Capture the cell that displays the provided text and extract its (X, Y) central coordinate. 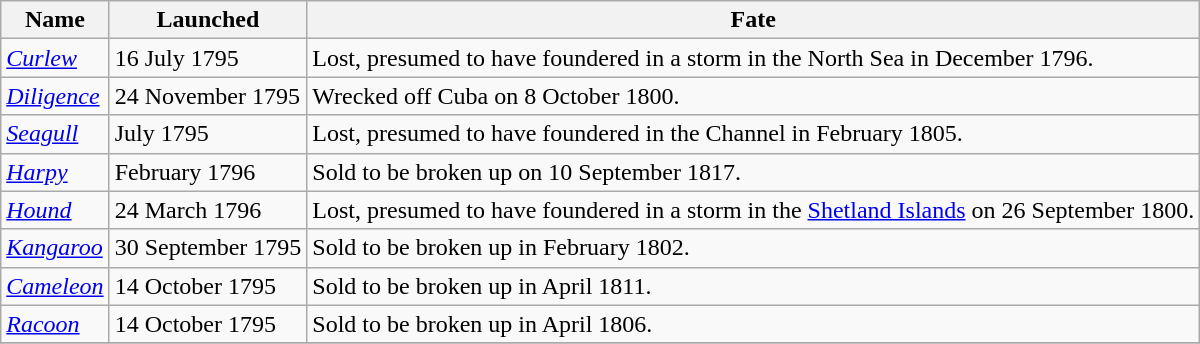
Seagull (55, 134)
Sold to be broken up in April 1811. (754, 286)
Curlew (55, 58)
Sold to be broken up in April 1806. (754, 324)
Kangaroo (55, 248)
Sold to be broken up on 10 September 1817. (754, 172)
Lost, presumed to have foundered in the Channel in February 1805. (754, 134)
Sold to be broken up in February 1802. (754, 248)
Harpy (55, 172)
February 1796 (208, 172)
Wrecked off Cuba on 8 October 1800. (754, 96)
Fate (754, 20)
Name (55, 20)
16 July 1795 (208, 58)
30 September 1795 (208, 248)
Launched (208, 20)
July 1795 (208, 134)
24 November 1795 (208, 96)
Hound (55, 210)
Lost, presumed to have foundered in a storm in the North Sea in December 1796. (754, 58)
Racoon (55, 324)
Cameleon (55, 286)
24 March 1796 (208, 210)
Lost, presumed to have foundered in a storm in the Shetland Islands on 26 September 1800. (754, 210)
Diligence (55, 96)
